Find where the given text appears and provide that cell's center as [X, Y] coordinate. 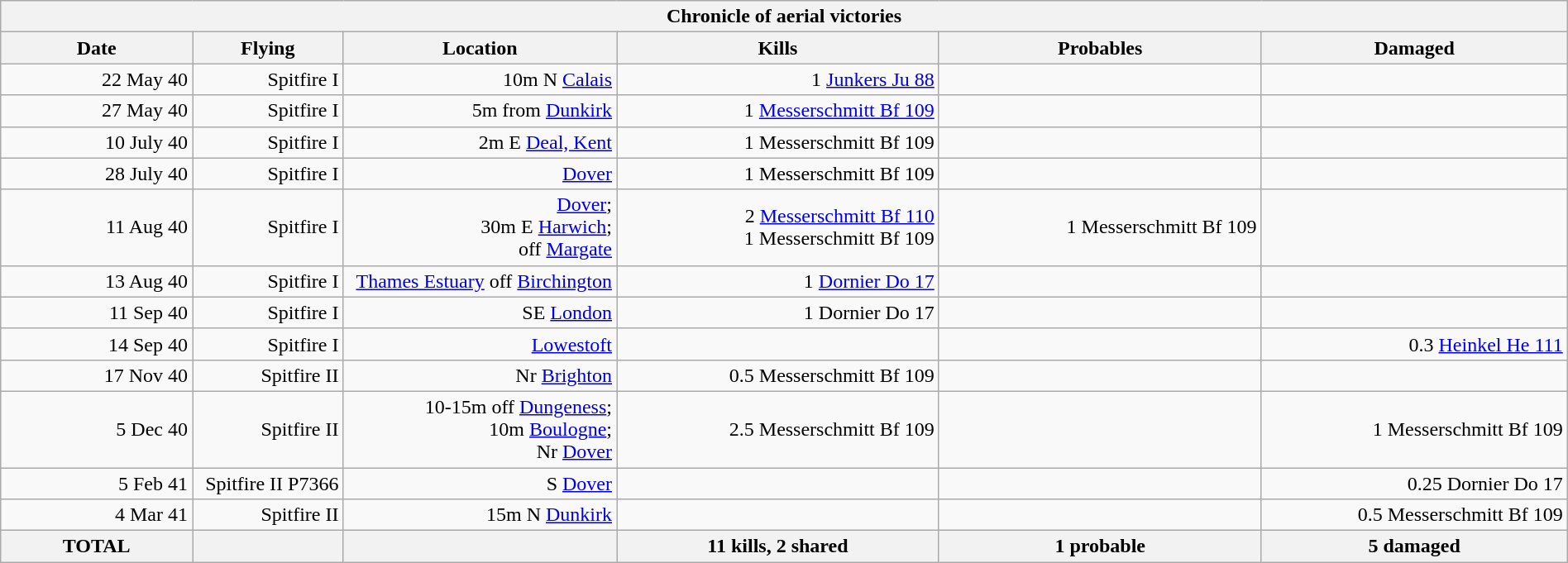
17 Nov 40 [97, 375]
15m N Dunkirk [480, 515]
Location [480, 48]
5 Feb 41 [97, 484]
11 Aug 40 [97, 227]
SE London [480, 313]
11 kills, 2 shared [778, 546]
TOTAL [97, 546]
11 Sep 40 [97, 313]
S Dover [480, 484]
Dover; 30m E Harwich;off Margate [480, 227]
1 probable [1100, 546]
Damaged [1414, 48]
5m from Dunkirk [480, 111]
Lowestoft [480, 344]
1 Junkers Ju 88 [778, 79]
0.3 Heinkel He 111 [1414, 344]
4 Mar 41 [97, 515]
2.5 Messerschmitt Bf 109 [778, 429]
Dover [480, 174]
10 July 40 [97, 142]
0.25 Dornier Do 17 [1414, 484]
Thames Estuary off Birchington [480, 281]
2 Messerschmitt Bf 1101 Messerschmitt Bf 109 [778, 227]
10m N Calais [480, 79]
10-15m off Dungeness;10m Boulogne;Nr Dover [480, 429]
Spitfire II P7366 [268, 484]
13 Aug 40 [97, 281]
Nr Brighton [480, 375]
Flying [268, 48]
Chronicle of aerial victories [784, 17]
22 May 40 [97, 79]
5 Dec 40 [97, 429]
28 July 40 [97, 174]
Kills [778, 48]
Probables [1100, 48]
5 damaged [1414, 546]
2m E Deal, Kent [480, 142]
27 May 40 [97, 111]
14 Sep 40 [97, 344]
Date [97, 48]
